Provide the [X, Y] coordinate of the cell's center where the given text is located.  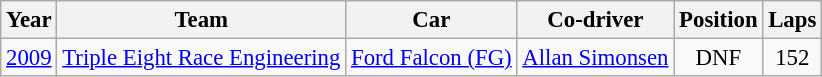
Ford Falcon (FG) [432, 58]
Allan Simonsen [596, 58]
Position [718, 20]
Triple Eight Race Engineering [202, 58]
Team [202, 20]
Year [29, 20]
Laps [792, 20]
2009 [29, 58]
DNF [718, 58]
152 [792, 58]
Co-driver [596, 20]
Car [432, 20]
